Pinpoint the cell where the given text exists, returning its [x, y] midpoint coordinate. 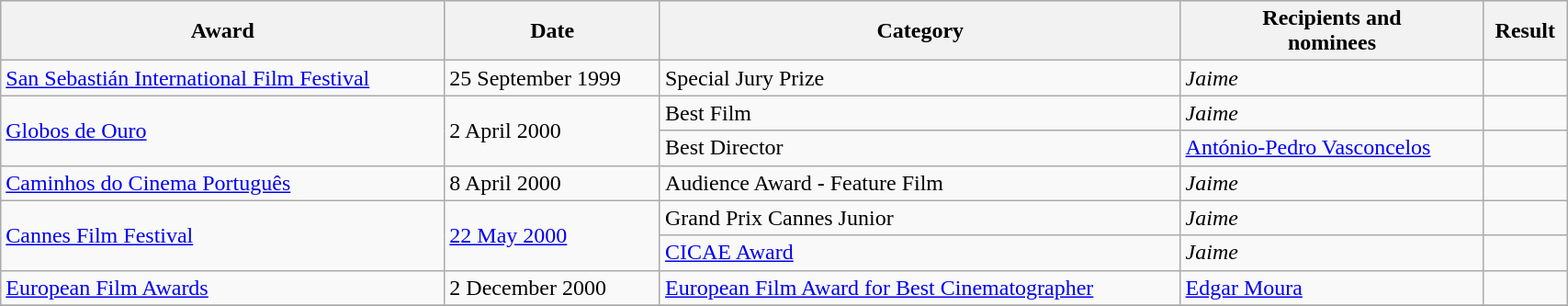
Award [222, 31]
Best Film [920, 113]
European Film Awards [222, 288]
Edgar Moura [1332, 288]
2 April 2000 [553, 130]
Result [1525, 31]
CICAE Award [920, 253]
European Film Award for Best Cinematographer [920, 288]
San Sebastián International Film Festival [222, 78]
Recipients and nominees [1332, 31]
22 May 2000 [553, 235]
Date [553, 31]
8 April 2000 [553, 183]
Audience Award - Feature Film [920, 183]
Grand Prix Cannes Junior [920, 218]
25 September 1999 [553, 78]
António-Pedro Vasconcelos [1332, 148]
Category [920, 31]
Cannes Film Festival [222, 235]
Caminhos do Cinema Português [222, 183]
Globos de Ouro [222, 130]
Best Director [920, 148]
2 December 2000 [553, 288]
Special Jury Prize [920, 78]
